Output the [X, Y] coordinate of the center of the cell containing the given text.  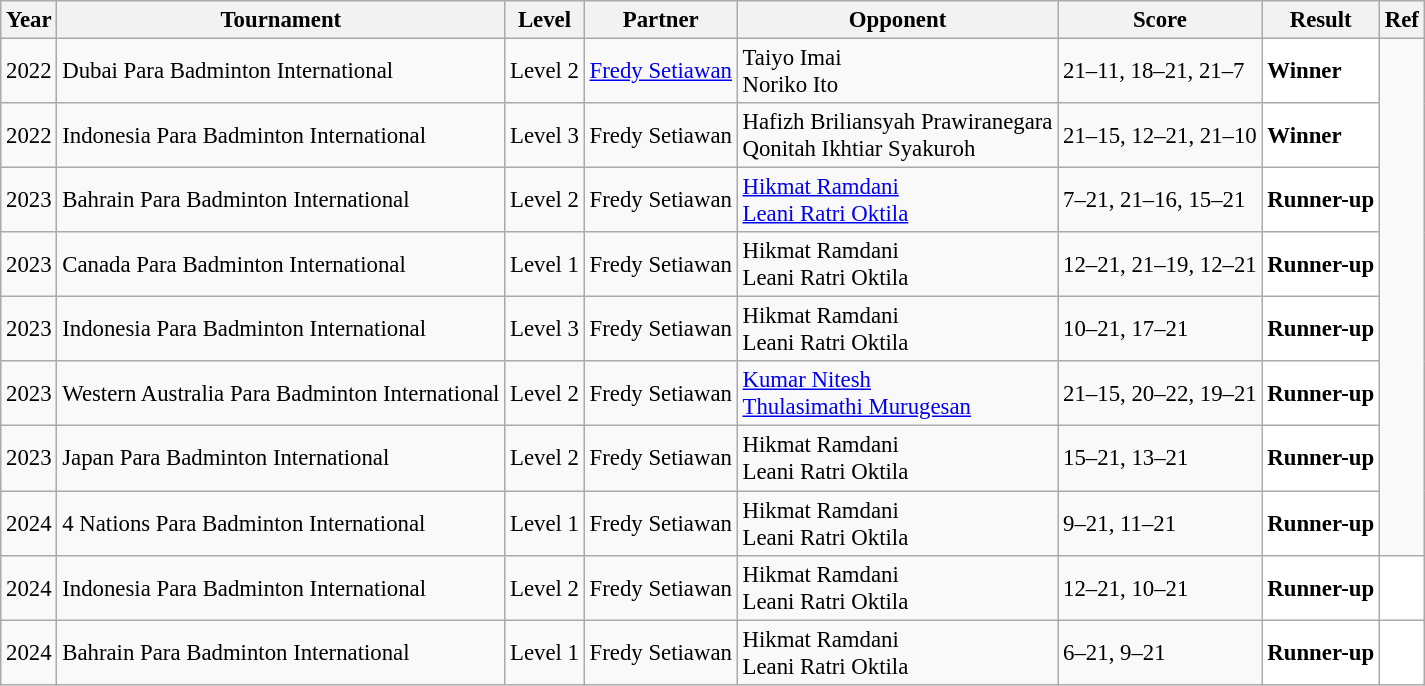
Year [29, 20]
Opponent [898, 20]
21–11, 18–21, 21–7 [1160, 72]
6–21, 9–21 [1160, 652]
21–15, 12–21, 21–10 [1160, 136]
4 Nations Para Badminton International [281, 524]
Score [1160, 20]
Western Australia Para Badminton International [281, 394]
Japan Para Badminton International [281, 458]
9–21, 11–21 [1160, 524]
Canada Para Badminton International [281, 264]
Taiyo Imai Noriko Ito [898, 72]
Kumar Nitesh Thulasimathi Murugesan [898, 394]
Result [1320, 20]
12–21, 21–19, 12–21 [1160, 264]
Hafizh Briliansyah Prawiranegara Qonitah Ikhtiar Syakuroh [898, 136]
12–21, 10–21 [1160, 588]
15–21, 13–21 [1160, 458]
Tournament [281, 20]
Level [545, 20]
Partner [660, 20]
Dubai Para Badminton International [281, 72]
21–15, 20–22, 19–21 [1160, 394]
7–21, 21–16, 15–21 [1160, 200]
Ref [1402, 20]
10–21, 17–21 [1160, 330]
